Return the (X, Y) coordinate for the center point of the cell that contains the specified text.  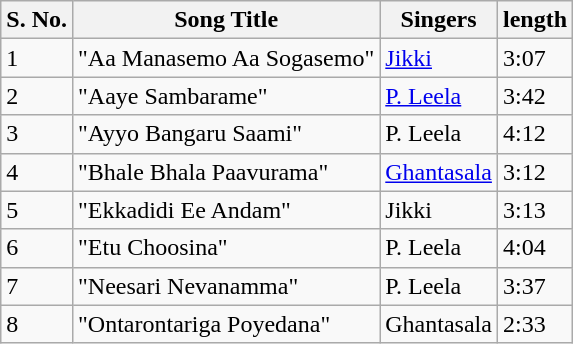
"Bhale Bhala Paavurama" (226, 172)
1 (37, 58)
"Etu Choosina" (226, 248)
4:04 (534, 248)
3:12 (534, 172)
7 (37, 286)
2:33 (534, 324)
3:42 (534, 96)
Song Title (226, 20)
"Ayyo Bangaru Saami" (226, 134)
5 (37, 210)
4 (37, 172)
"Neesari Nevanamma" (226, 286)
6 (37, 248)
Singers (439, 20)
4:12 (534, 134)
8 (37, 324)
3:13 (534, 210)
"Ekkadidi Ee Andam" (226, 210)
"Aaye Sambarame" (226, 96)
3:07 (534, 58)
3 (37, 134)
"Ontarontariga Poyedana" (226, 324)
S. No. (37, 20)
"Aa Manasemo Aa Sogasemo" (226, 58)
length (534, 20)
2 (37, 96)
3:37 (534, 286)
